Search for the cell housing the specified text and yield its [x, y] center coordinate. 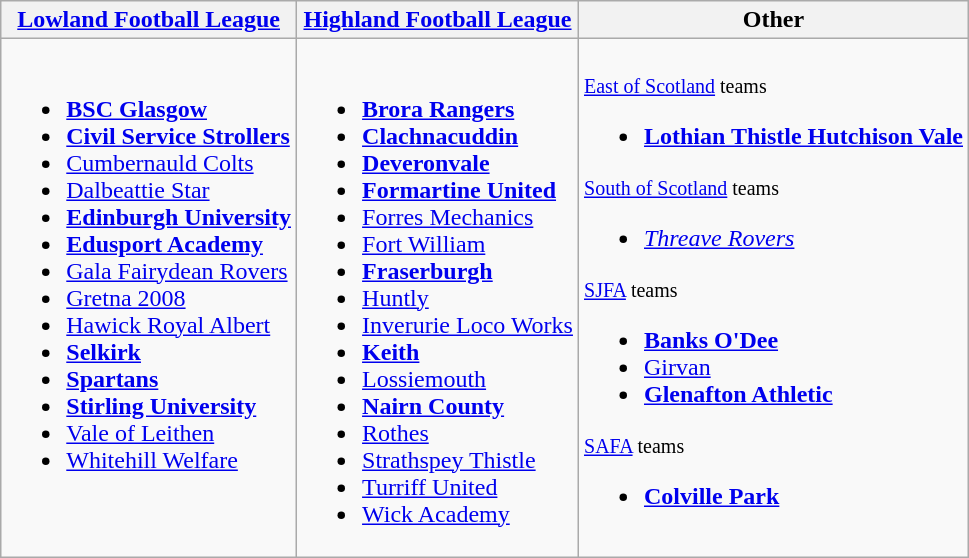
Highland Football League [438, 20]
Lowland Football League [149, 20]
Other [773, 20]
